Detect which cell encompasses the target text, then output its [x, y] center coordinate. 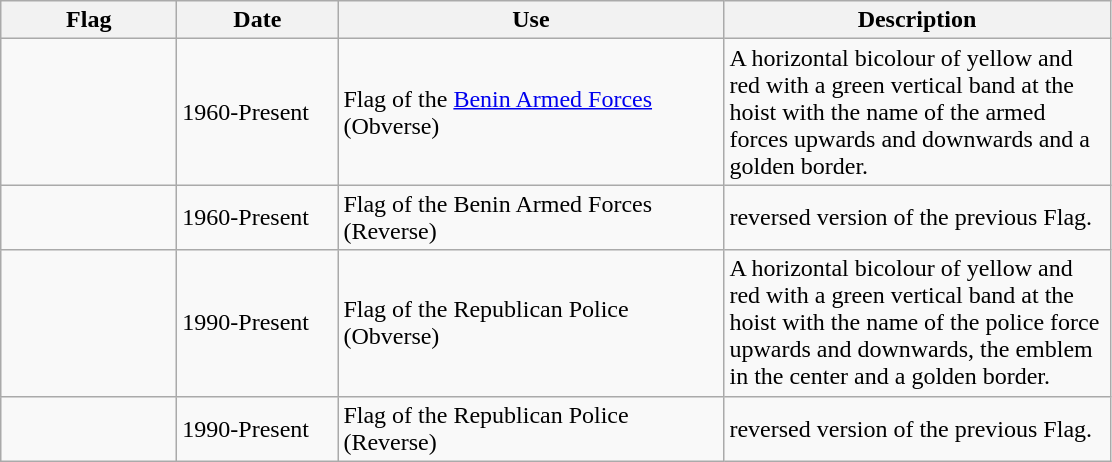
Date [258, 20]
Flag of the Benin Armed Forces (Reverse) [531, 218]
Description [917, 20]
Flag [89, 20]
Flag of the Benin Armed Forces (Obverse) [531, 112]
Use [531, 20]
Flag of the Republican Police (Obverse) [531, 323]
Flag of the Republican Police (Reverse) [531, 428]
